Return [X, Y] of the center of cell containing provided text 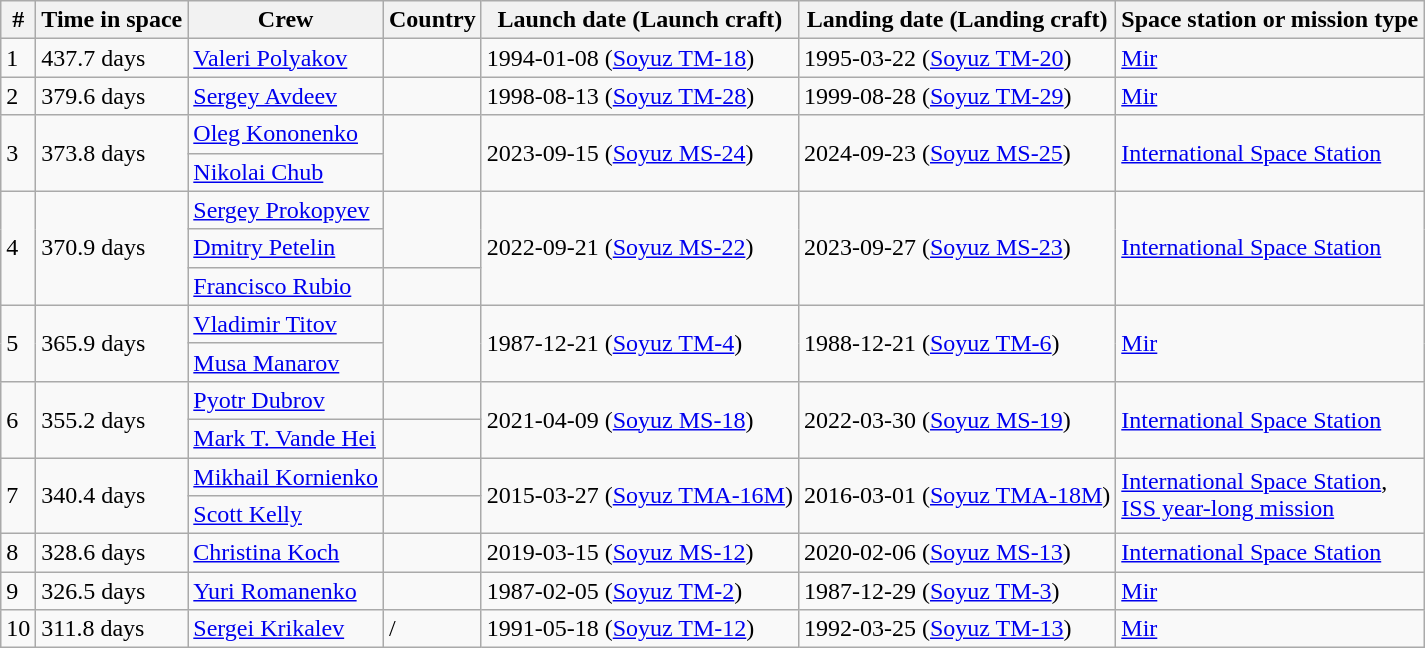
Landing date (Landing craft) [956, 20]
2020-02-06 (Soyuz MS-13) [956, 553]
Scott Kelly [286, 515]
2021-04-09 (Soyuz MS-18) [640, 419]
Mikhail Kornienko [286, 477]
International Space Station,ISS year-long mission [1270, 496]
10 [18, 629]
/ [432, 629]
Yuri Romanenko [286, 591]
355.2 days [112, 419]
3 [18, 153]
Mark T. Vande Hei [286, 438]
Dmitry Petelin [286, 248]
Francisco Rubio [286, 286]
5 [18, 343]
379.6 days [112, 96]
Sergey Prokopyev [286, 210]
7 [18, 496]
Christina Koch [286, 553]
9 [18, 591]
1999-08-28 (Soyuz TM-29) [956, 96]
328.6 days [112, 553]
Valeri Polyakov [286, 58]
Time in space [112, 20]
Space station or mission type [1270, 20]
2024-09-23 (Soyuz MS-25) [956, 153]
365.9 days [112, 343]
2022-09-21 (Soyuz MS-22) [640, 248]
373.8 days [112, 153]
1 [18, 58]
1987-12-21 (Soyuz TM-4) [640, 343]
Country [432, 20]
2 [18, 96]
1991-05-18 (Soyuz TM-12) [640, 629]
2019-03-15 (Soyuz MS-12) [640, 553]
Sergei Krikalev [286, 629]
326.5 days [112, 591]
1987-12-29 (Soyuz TM-3) [956, 591]
Oleg Kononenko [286, 134]
2022-03-30 (Soyuz MS-19) [956, 419]
1987-02-05 (Soyuz TM-2) [640, 591]
2023-09-15 (Soyuz MS-24) [640, 153]
Pyotr Dubrov [286, 400]
340.4 days [112, 496]
Vladimir Titov [286, 324]
370.9 days [112, 248]
1995-03-22 (Soyuz TM-20) [956, 58]
1994-01-08 (Soyuz TM-18) [640, 58]
4 [18, 248]
2015-03-27 (Soyuz TMA-16M) [640, 496]
2016-03-01 (Soyuz TMA-18M) [956, 496]
1998-08-13 (Soyuz TM-28) [640, 96]
Musa Manarov [286, 362]
6 [18, 419]
8 [18, 553]
1992-03-25 (Soyuz TM-13) [956, 629]
311.8 days [112, 629]
437.7 days [112, 58]
# [18, 20]
Nikolai Chub [286, 172]
Launch date (Launch craft) [640, 20]
2023-09-27 (Soyuz MS-23) [956, 248]
Crew [286, 20]
1988-12-21 (Soyuz TM-6) [956, 343]
Sergey Avdeev [286, 96]
